Return the [X, Y] coordinate for the center point of the cell that contains the specified text.  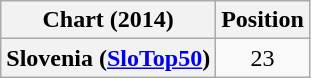
Chart (2014) [108, 20]
23 [263, 58]
Position [263, 20]
Slovenia (SloTop50) [108, 58]
